Scan for the cell matching the given text and deliver its [X, Y] coordinate at center. 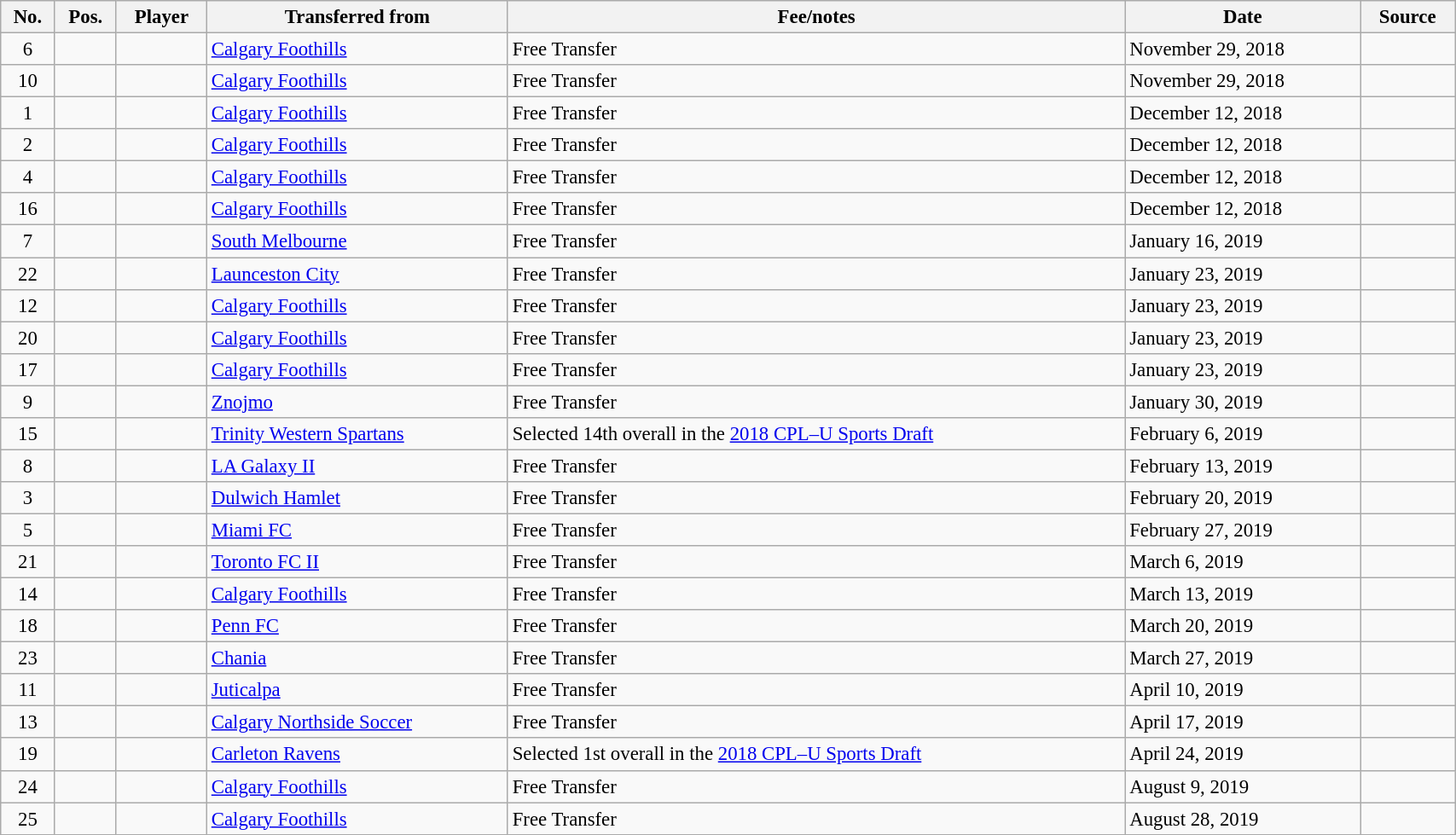
February 6, 2019 [1243, 434]
20 [27, 338]
April 17, 2019 [1243, 722]
19 [27, 755]
Launceston City [357, 274]
February 20, 2019 [1243, 498]
9 [27, 402]
August 9, 2019 [1243, 786]
15 [27, 434]
12 [27, 305]
24 [27, 786]
3 [27, 498]
February 13, 2019 [1243, 466]
Transferred from [357, 17]
4 [27, 177]
11 [27, 690]
Penn FC [357, 626]
Trinity Western Spartans [357, 434]
18 [27, 626]
16 [27, 209]
Selected 14th overall in the 2018 CPL–U Sports Draft [815, 434]
February 27, 2019 [1243, 530]
LA Galaxy II [357, 466]
Miami FC [357, 530]
No. [27, 17]
Calgary Northside Soccer [357, 722]
Date [1243, 17]
Selected 1st overall in the 2018 CPL–U Sports Draft [815, 755]
2 [27, 145]
23 [27, 658]
April 10, 2019 [1243, 690]
25 [27, 819]
Dulwich Hamlet [357, 498]
Pos. [85, 17]
22 [27, 274]
21 [27, 562]
5 [27, 530]
August 28, 2019 [1243, 819]
April 24, 2019 [1243, 755]
Toronto FC II [357, 562]
Player [161, 17]
Chania [357, 658]
January 16, 2019 [1243, 241]
10 [27, 81]
Source [1407, 17]
March 27, 2019 [1243, 658]
6 [27, 49]
8 [27, 466]
Juticalpa [357, 690]
March 6, 2019 [1243, 562]
Znojmo [357, 402]
17 [27, 369]
January 30, 2019 [1243, 402]
7 [27, 241]
March 13, 2019 [1243, 594]
13 [27, 722]
Carleton Ravens [357, 755]
14 [27, 594]
1 [27, 113]
March 20, 2019 [1243, 626]
Fee/notes [815, 17]
South Melbourne [357, 241]
